Pinpoint the cell where the given text exists, returning its [x, y] midpoint coordinate. 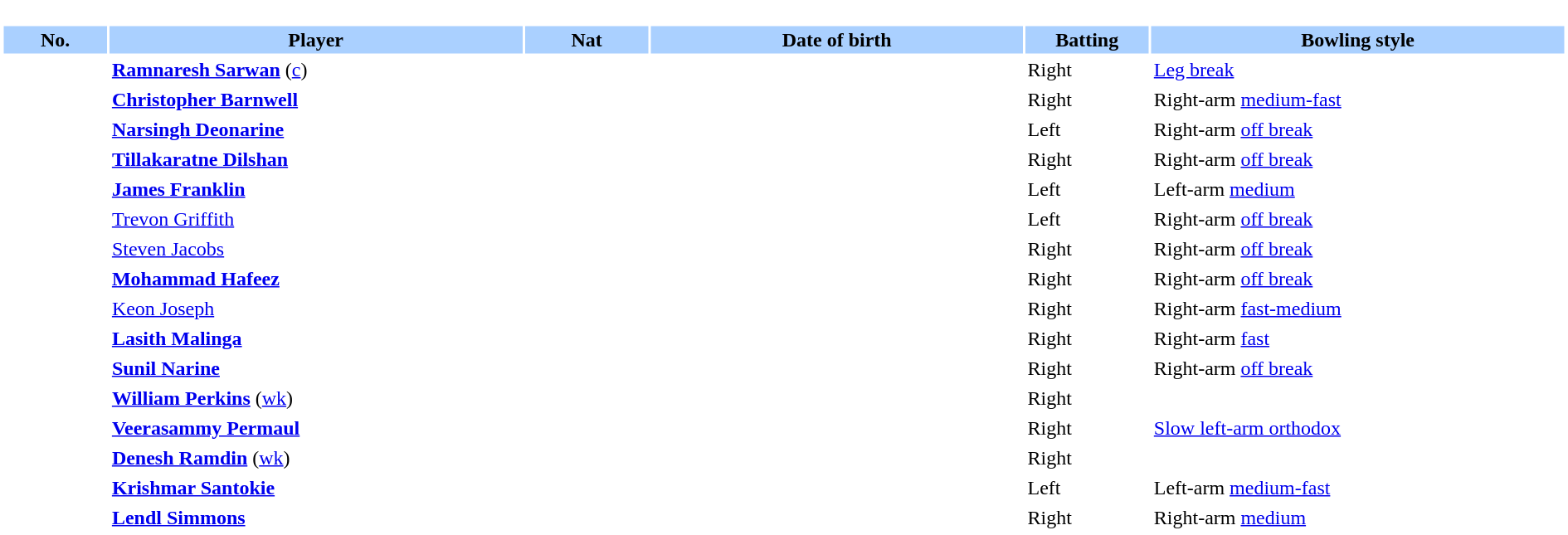
Ramnaresh Sarwan (c) [316, 70]
Trevon Griffith [316, 219]
Krishmar Santokie [316, 488]
Tillakaratne Dilshan [316, 159]
Right-arm medium-fast [1358, 100]
Mohammad Hafeez [316, 279]
Nat [586, 40]
Denesh Ramdin (wk) [316, 458]
Veerasammy Permaul [316, 428]
Player [316, 40]
Keon Joseph [316, 309]
Left-arm medium-fast [1358, 488]
Right-arm fast-medium [1358, 309]
Right-arm medium [1358, 518]
Narsingh Deonarine [316, 129]
James Franklin [316, 189]
Batting [1087, 40]
Steven Jacobs [316, 249]
Lasith Malinga [316, 338]
Date of birth [837, 40]
Leg break [1358, 70]
Left-arm medium [1358, 189]
William Perkins (wk) [316, 398]
Right-arm fast [1358, 338]
Christopher Barnwell [316, 100]
No. [55, 40]
Lendl Simmons [316, 518]
Bowling style [1358, 40]
Slow left-arm orthodox [1358, 428]
Sunil Narine [316, 368]
